Provide the (x, y) coordinate of the cell's center where the given text is located.  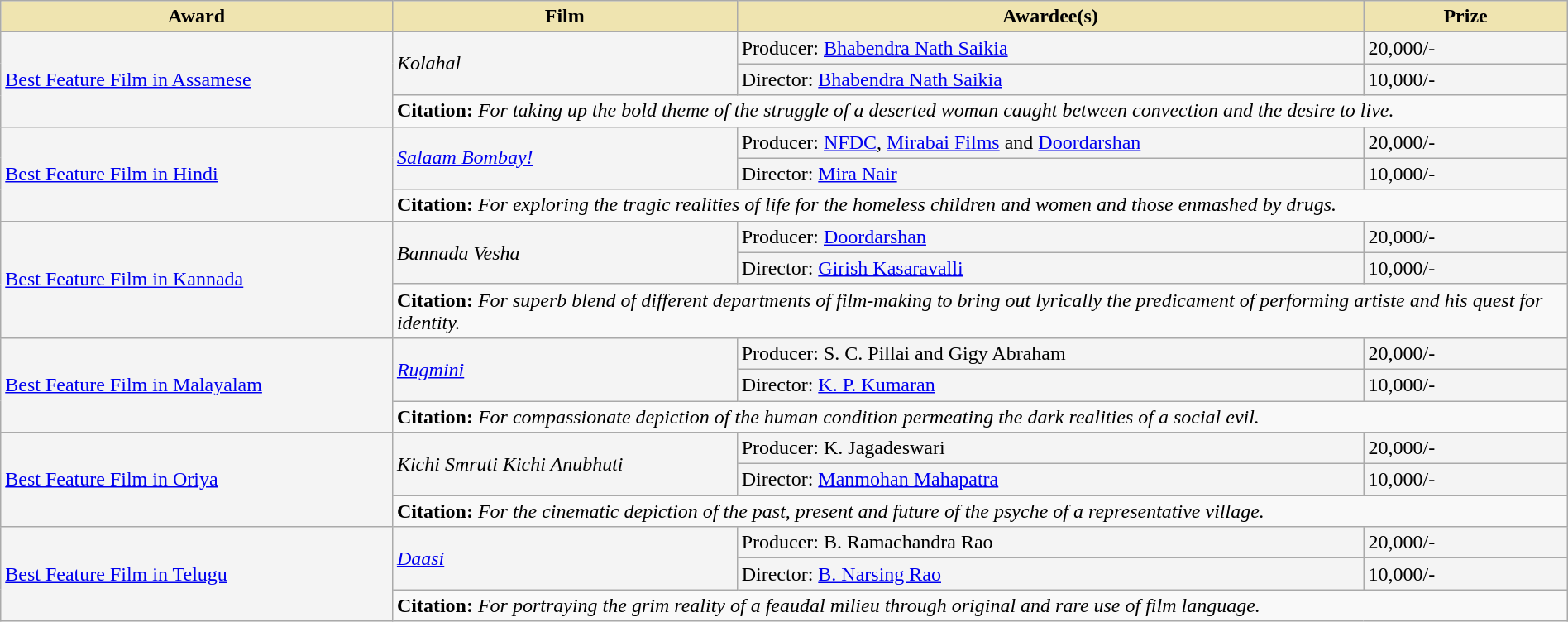
Kichi Smruti Kichi Anubhuti (564, 464)
Director: K. P. Kumaran (1050, 385)
Citation: For exploring the tragic realities of life for the homeless children and women and those enmashed by drugs. (979, 205)
Director: B. Narsing Rao (1050, 574)
Producer: K. Jagadeswari (1050, 448)
Prize (1465, 17)
Awardee(s) (1050, 17)
Kolahal (564, 64)
Film (564, 17)
Best Feature Film in Hindi (197, 174)
Award (197, 17)
Producer: NFDC, Mirabai Films and Doordarshan (1050, 142)
Producer: S. C. Pillai and Gigy Abraham (1050, 353)
Best Feature Film in Malayalam (197, 385)
Director: Girish Kasaravalli (1050, 268)
Best Feature Film in Assamese (197, 79)
Director: Mira Nair (1050, 174)
Citation: For taking up the bold theme of the struggle of a deserted woman caught between convection and the desire to live. (979, 111)
Producer: B. Ramachandra Rao (1050, 543)
Rugmini (564, 369)
Best Feature Film in Telugu (197, 574)
Salaam Bombay! (564, 158)
Citation: For portraying the grim reality of a feaudal milieu through original and rare use of film language. (979, 605)
Best Feature Film in Oriya (197, 480)
Citation: For the cinematic depiction of the past, present and future of the psyche of a representative village. (979, 511)
Daasi (564, 558)
Bannada Vesha (564, 252)
Director: Bhabendra Nath Saikia (1050, 79)
Director: Manmohan Mahapatra (1050, 480)
Best Feature Film in Kannada (197, 280)
Producer: Doordarshan (1050, 237)
Citation: For compassionate depiction of the human condition permeating the dark realities of a social evil. (979, 416)
Producer: Bhabendra Nath Saikia (1050, 48)
